From the cell containing the given text, extract its center point as (x, y) coordinate. 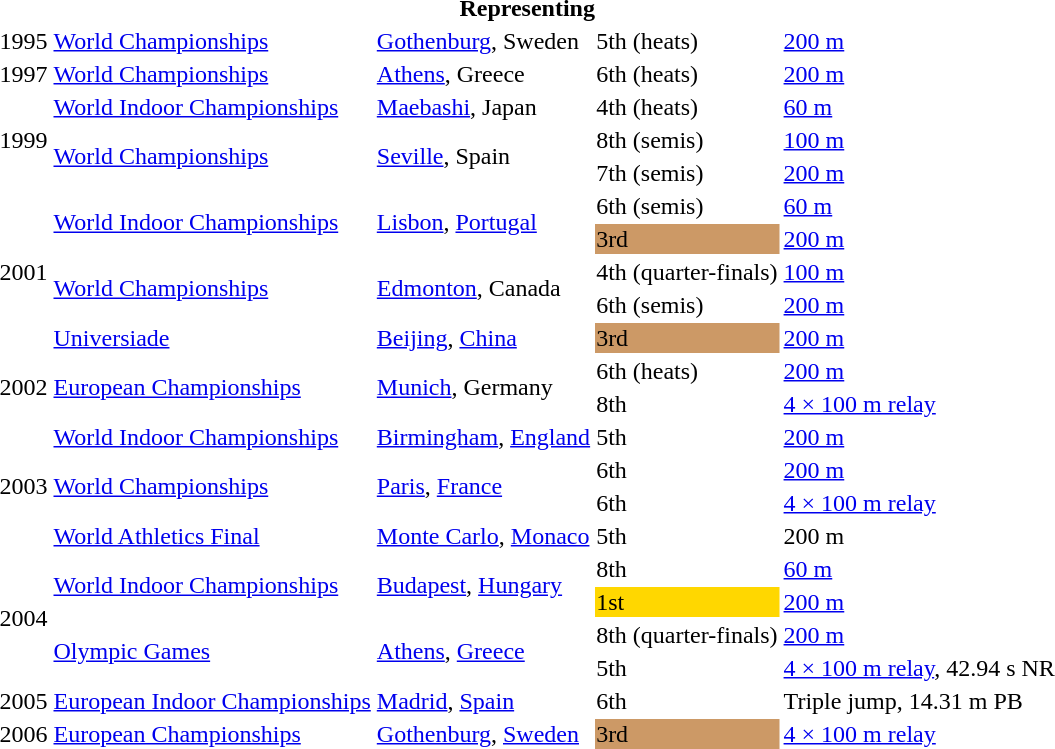
Olympic Games (212, 652)
Birmingham, England (483, 437)
European Indoor Championships (212, 701)
Monte Carlo, Monaco (483, 536)
Paris, France (483, 486)
5th (heats) (687, 41)
Edmonton, Canada (483, 288)
Madrid, Spain (483, 701)
World Athletics Final (212, 536)
Munich, Germany (483, 388)
8th (semis) (687, 140)
7th (semis) (687, 173)
Seville, Spain (483, 156)
Lisbon, Portugal (483, 222)
Maebashi, Japan (483, 107)
4th (quarter-finals) (687, 272)
Universiade (212, 338)
1st (687, 602)
Budapest, Hungary (483, 586)
4th (heats) (687, 107)
8th (quarter-finals) (687, 635)
Beijing, China (483, 338)
